Output the [x, y] coordinate of the center of the cell containing the given text.  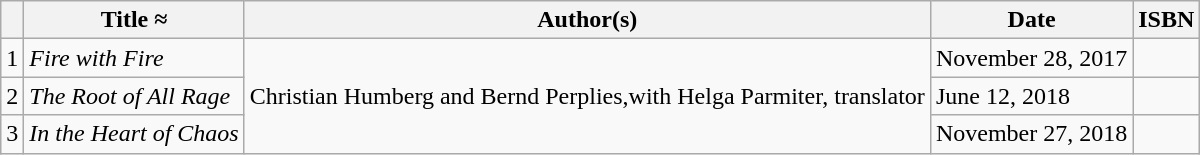
November 28, 2017 [1031, 58]
Title ≈ [134, 20]
2 [12, 96]
Fire with Fire [134, 58]
Author(s) [587, 20]
November 27, 2018 [1031, 134]
The Root of All Rage [134, 96]
ISBN [1166, 20]
Christian Humberg and Bernd Perplies,with Helga Parmiter, translator [587, 96]
In the Heart of Chaos [134, 134]
June 12, 2018 [1031, 96]
1 [12, 58]
3 [12, 134]
Date [1031, 20]
